For the text-containing cell, return its midpoint in [x, y] coordinate format. 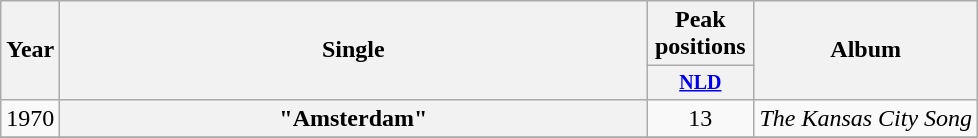
Peak positions [700, 34]
NLD [700, 82]
Year [30, 50]
"Amsterdam" [354, 118]
Single [354, 50]
1970 [30, 118]
The Kansas City Song [866, 118]
Album [866, 50]
13 [700, 118]
